Scan for the cell matching the given text and deliver its (X, Y) coordinate at center. 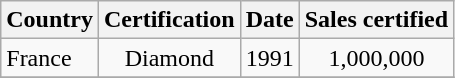
France (50, 58)
1991 (270, 58)
Diamond (169, 58)
1,000,000 (376, 58)
Country (50, 20)
Sales certified (376, 20)
Certification (169, 20)
Date (270, 20)
